Output the (x, y) coordinate of the center of the cell containing the given text.  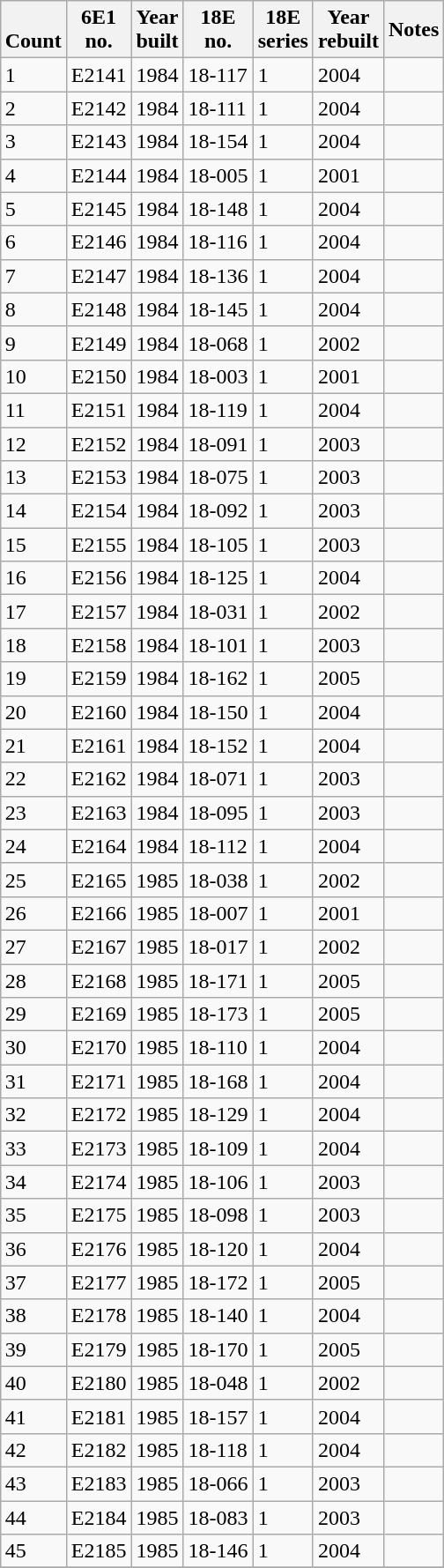
29 (33, 1014)
18-003 (218, 376)
24 (33, 846)
6 (33, 242)
42 (33, 1450)
18-095 (218, 813)
E2141 (99, 75)
36 (33, 1249)
E2185 (99, 1551)
18-146 (218, 1551)
18-172 (218, 1282)
18-140 (218, 1316)
25 (33, 880)
Yearbuilt (157, 30)
18-075 (218, 478)
E2145 (99, 209)
18-091 (218, 443)
15 (33, 545)
7 (33, 276)
18-148 (218, 209)
18-168 (218, 1081)
Count (33, 30)
E2165 (99, 880)
37 (33, 1282)
E2154 (99, 511)
E2171 (99, 1081)
E2167 (99, 947)
18-173 (218, 1014)
18-170 (218, 1349)
E2182 (99, 1450)
9 (33, 343)
18-017 (218, 947)
18-112 (218, 846)
18-119 (218, 410)
E2178 (99, 1316)
E2148 (99, 309)
E2176 (99, 1249)
18-109 (218, 1148)
18-154 (218, 142)
8 (33, 309)
45 (33, 1551)
18-048 (218, 1383)
23 (33, 813)
E2169 (99, 1014)
44 (33, 1517)
39 (33, 1349)
11 (33, 410)
18-105 (218, 545)
40 (33, 1383)
E2172 (99, 1115)
E2151 (99, 410)
18-007 (218, 913)
E2142 (99, 108)
18-106 (218, 1182)
18-031 (218, 612)
18-152 (218, 746)
2 (33, 108)
17 (33, 612)
E2166 (99, 913)
5 (33, 209)
E2163 (99, 813)
E2160 (99, 712)
27 (33, 947)
18-117 (218, 75)
16 (33, 578)
20 (33, 712)
18-150 (218, 712)
E2155 (99, 545)
Notes (413, 30)
12 (33, 443)
E2175 (99, 1215)
E2179 (99, 1349)
E2181 (99, 1416)
18-101 (218, 645)
19 (33, 679)
26 (33, 913)
E2150 (99, 376)
E2147 (99, 276)
41 (33, 1416)
3 (33, 142)
E2143 (99, 142)
E2184 (99, 1517)
43 (33, 1483)
6E1no. (99, 30)
E2173 (99, 1148)
18-162 (218, 679)
21 (33, 746)
E2177 (99, 1282)
E2152 (99, 443)
E2146 (99, 242)
E2174 (99, 1182)
18 (33, 645)
18-038 (218, 880)
E2162 (99, 779)
E2158 (99, 645)
18-083 (218, 1517)
18-129 (218, 1115)
18-157 (218, 1416)
E2153 (99, 478)
E2149 (99, 343)
33 (33, 1148)
18-118 (218, 1450)
18-005 (218, 175)
34 (33, 1182)
22 (33, 779)
18-145 (218, 309)
18-110 (218, 1048)
E2144 (99, 175)
18-120 (218, 1249)
E2159 (99, 679)
38 (33, 1316)
E2180 (99, 1383)
18-071 (218, 779)
18-092 (218, 511)
18-098 (218, 1215)
E2164 (99, 846)
E2170 (99, 1048)
30 (33, 1048)
18Eseries (283, 30)
18-116 (218, 242)
18-066 (218, 1483)
32 (33, 1115)
18-125 (218, 578)
28 (33, 981)
18-111 (218, 108)
E2161 (99, 746)
E2157 (99, 612)
18-068 (218, 343)
Yearrebuilt (348, 30)
35 (33, 1215)
18-136 (218, 276)
10 (33, 376)
18Eno. (218, 30)
31 (33, 1081)
4 (33, 175)
E2168 (99, 981)
13 (33, 478)
14 (33, 511)
E2156 (99, 578)
E2183 (99, 1483)
18-171 (218, 981)
